Determine the (X, Y) coordinate at the center of the cell enclosing the given text.  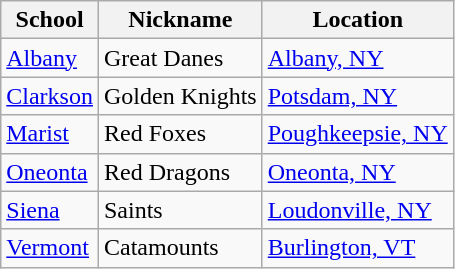
Location (358, 20)
Clarkson (50, 96)
Red Dragons (180, 172)
School (50, 20)
Potsdam, NY (358, 96)
Red Foxes (180, 134)
Catamounts (180, 248)
Saints (180, 210)
Burlington, VT (358, 248)
Poughkeepsie, NY (358, 134)
Oneonta, NY (358, 172)
Loudonville, NY (358, 210)
Oneonta (50, 172)
Albany, NY (358, 58)
Albany (50, 58)
Siena (50, 210)
Vermont (50, 248)
Golden Knights (180, 96)
Marist (50, 134)
Nickname (180, 20)
Great Danes (180, 58)
